Extract the [X, Y] coordinate from the center of the cell holding the provided text.  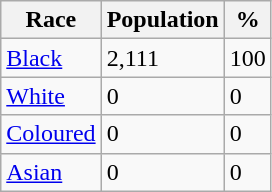
2,111 [162, 58]
Population [162, 20]
White [51, 96]
100 [248, 58]
Race [51, 20]
Asian [51, 172]
Coloured [51, 134]
% [248, 20]
Black [51, 58]
